Extract the (X, Y) coordinate from the center of the cell holding the provided text.  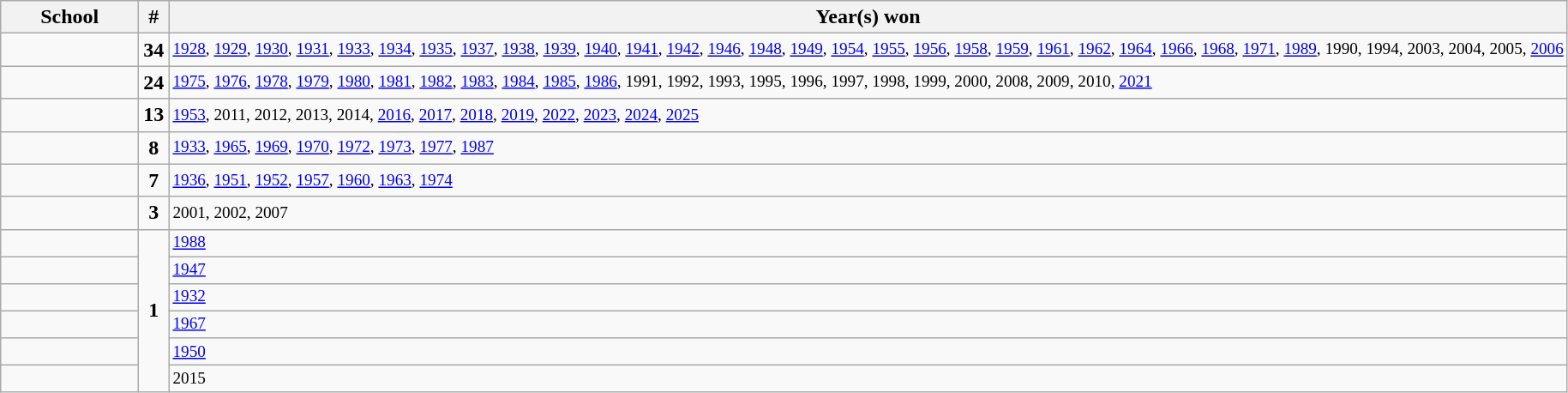
1947 (868, 270)
1988 (868, 243)
1953, 2011, 2012, 2013, 2014, 2016, 2017, 2018, 2019, 2022, 2023, 2024, 2025 (868, 115)
3 (154, 213)
School (70, 17)
7 (154, 180)
# (154, 17)
1 (154, 311)
1967 (868, 324)
2015 (868, 378)
13 (154, 115)
2001, 2002, 2007 (868, 213)
1932 (868, 297)
1950 (868, 352)
1975, 1976, 1978, 1979, 1980, 1981, 1982, 1983, 1984, 1985, 1986, 1991, 1992, 1993, 1995, 1996, 1997, 1998, 1999, 2000, 2008, 2009, 2010, 2021 (868, 82)
24 (154, 82)
1936, 1951, 1952, 1957, 1960, 1963, 1974 (868, 180)
8 (154, 148)
Year(s) won (868, 17)
1933, 1965, 1969, 1970, 1972, 1973, 1977, 1987 (868, 148)
34 (154, 50)
